Determine the [X, Y] coordinate at the center of the cell enclosing the given text.  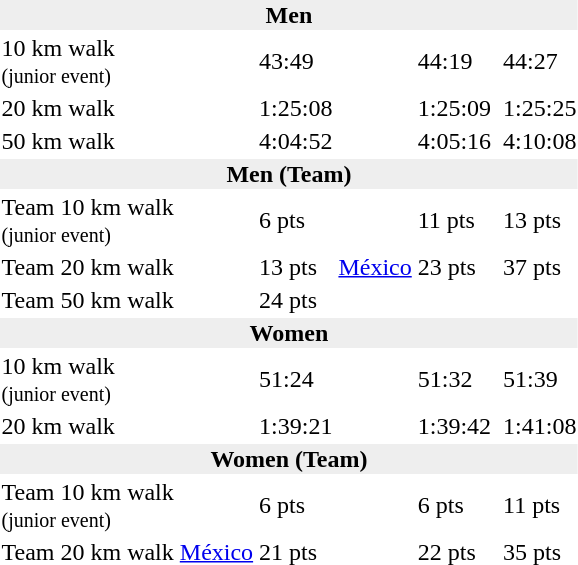
Team 50 km walk [88, 300]
4:10:08 [540, 141]
Women [289, 333]
51:32 [454, 380]
1:25:09 [454, 108]
Men [289, 15]
Men (Team) [289, 174]
México [375, 267]
1:25:25 [540, 108]
Team 20 km walk [88, 267]
Women (Team) [289, 459]
23 pts [454, 267]
50 km walk [88, 141]
1:39:21 [296, 426]
1:25:08 [296, 108]
51:39 [540, 380]
4:04:52 [296, 141]
44:19 [454, 62]
43:49 [296, 62]
1:41:08 [540, 426]
44:27 [540, 62]
1:39:42 [454, 426]
24 pts [296, 300]
51:24 [296, 380]
37 pts [540, 267]
4:05:16 [454, 141]
